Capture the cell that displays the provided text and extract its (x, y) central coordinate. 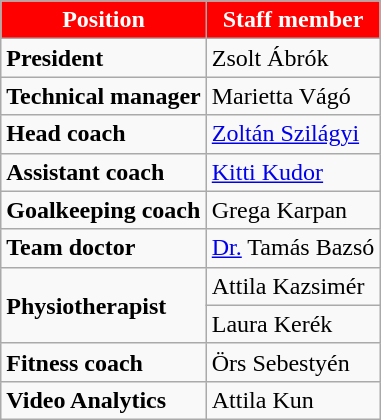
Video Analytics (104, 400)
Assistant coach (104, 172)
Physiotherapist (104, 305)
Head coach (104, 134)
Position (104, 20)
Zsolt Ábrók (293, 58)
Goalkeeping coach (104, 210)
Kitti Kudor (293, 172)
Attila Kazsimér (293, 286)
Grega Karpan (293, 210)
Team doctor (104, 248)
Laura Kerék (293, 324)
Fitness coach (104, 362)
Dr. Tamás Bazsó (293, 248)
Zoltán Szilágyi (293, 134)
Örs Sebestyén (293, 362)
Technical manager (104, 96)
Staff member (293, 20)
President (104, 58)
Attila Kun (293, 400)
Marietta Vágó (293, 96)
